Determine the [x, y] coordinate at the center of the cell enclosing the given text.  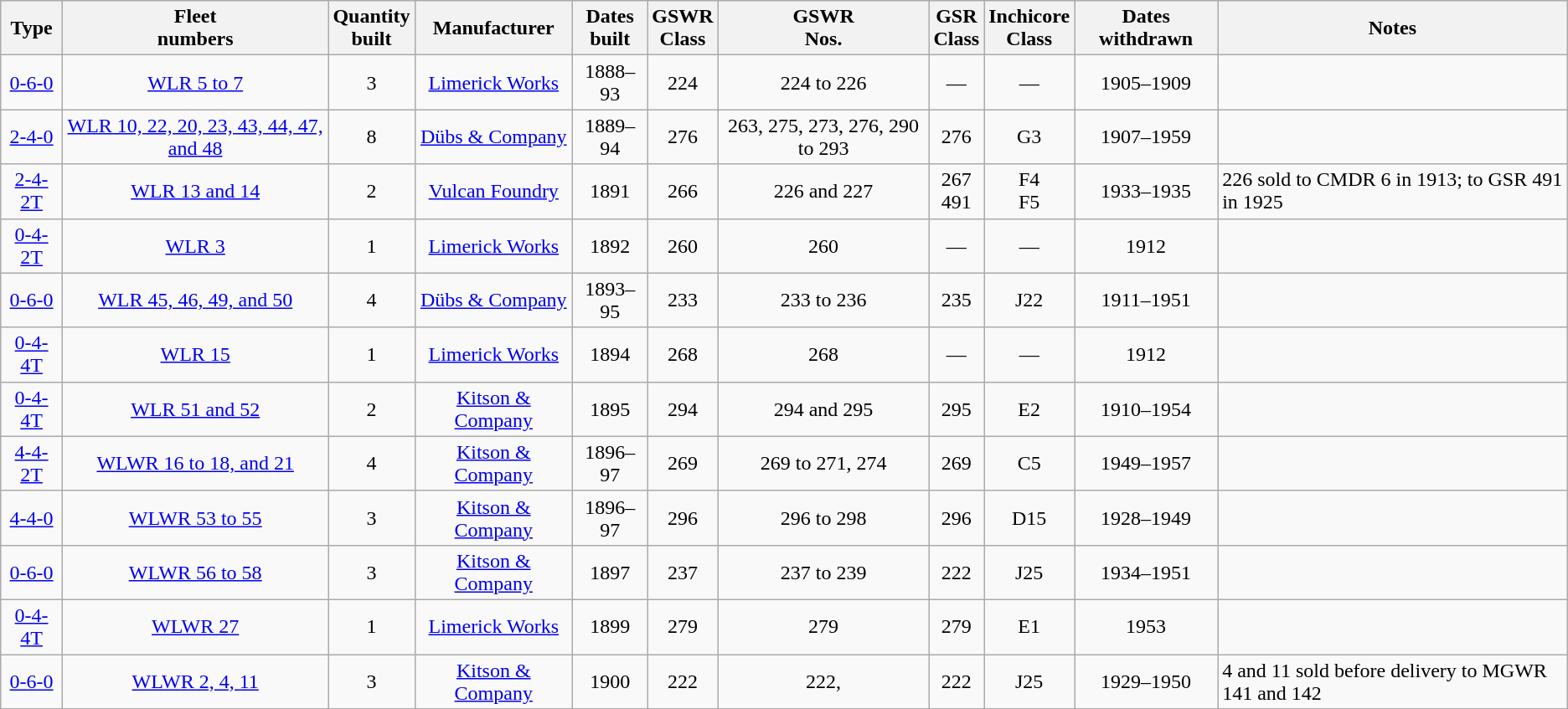
233 to 236 [823, 300]
1928–1949 [1146, 517]
2-4-2T [32, 191]
1893–95 [610, 300]
1900 [610, 681]
226 and 227 [823, 191]
1894 [610, 355]
WLWR 16 to 18, and 21 [194, 464]
WLWR 53 to 55 [194, 517]
D15 [1029, 517]
1953 [1146, 626]
1892 [610, 246]
1888–93 [610, 82]
4-4-2T [32, 464]
Quantitybuilt [372, 28]
GSRClass [957, 28]
1929–1950 [1146, 681]
1895 [610, 408]
C5 [1029, 464]
296 to 298 [823, 517]
Vulcan Foundry [494, 191]
WLWR 2, 4, 11 [194, 681]
1891 [610, 191]
Fleetnumbers [194, 28]
J22 [1029, 300]
267491 [957, 191]
295 [957, 408]
WLWR 27 [194, 626]
226 sold to CMDR 6 in 1913; to GSR 491 in 1925 [1393, 191]
1934–1951 [1146, 573]
E1 [1029, 626]
269 to 271, 274 [823, 464]
233 [683, 300]
4 and 11 sold before delivery to MGWR 141 and 142 [1393, 681]
Dates withdrawn [1146, 28]
WLR 3 [194, 246]
WLR 10, 22, 20, 23, 43, 44, 47, and 48 [194, 137]
InchicoreClass [1029, 28]
WLR 15 [194, 355]
237 [683, 573]
1899 [610, 626]
Notes [1393, 28]
1889–94 [610, 137]
8 [372, 137]
224 [683, 82]
GSWRNos. [823, 28]
294 and 295 [823, 408]
1949–1957 [1146, 464]
WLR 51 and 52 [194, 408]
Type [32, 28]
222, [823, 681]
WLR 5 to 7 [194, 82]
WLR 13 and 14 [194, 191]
Datesbuilt [610, 28]
WLR 45, 46, 49, and 50 [194, 300]
237 to 239 [823, 573]
WLWR 56 to 58 [194, 573]
1910–1954 [1146, 408]
Manufacturer [494, 28]
E2 [1029, 408]
GSWRClass [683, 28]
4-4-0 [32, 517]
1907–1959 [1146, 137]
1897 [610, 573]
F4F5 [1029, 191]
1905–1909 [1146, 82]
235 [957, 300]
266 [683, 191]
G3 [1029, 137]
1911–1951 [1146, 300]
263, 275, 273, 276, 290 to 293 [823, 137]
2-4-0 [32, 137]
224 to 226 [823, 82]
1933–1935 [1146, 191]
0-4-2T [32, 246]
294 [683, 408]
